Return (x, y) of the center of cell containing provided text 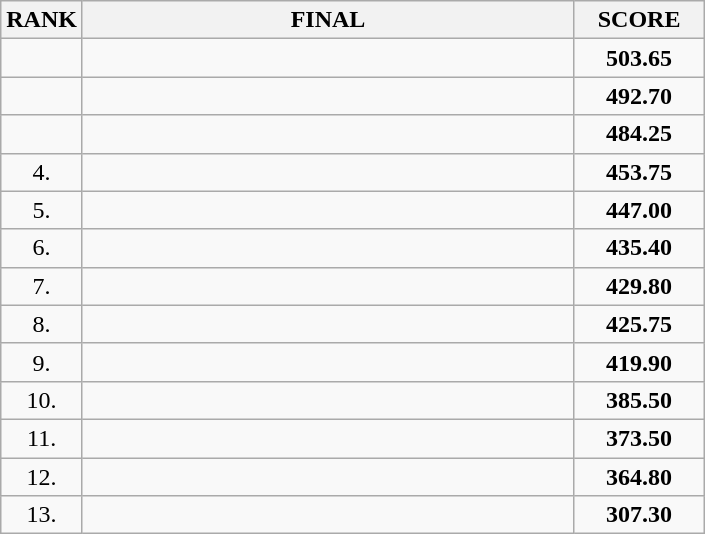
425.75 (640, 324)
FINAL (328, 20)
373.50 (640, 438)
4. (42, 172)
364.80 (640, 477)
11. (42, 438)
435.40 (640, 248)
453.75 (640, 172)
419.90 (640, 362)
385.50 (640, 400)
12. (42, 477)
447.00 (640, 210)
6. (42, 248)
13. (42, 515)
RANK (42, 20)
492.70 (640, 96)
8. (42, 324)
9. (42, 362)
7. (42, 286)
484.25 (640, 134)
SCORE (640, 20)
307.30 (640, 515)
5. (42, 210)
10. (42, 400)
503.65 (640, 58)
429.80 (640, 286)
